For the text-containing cell, return its midpoint in [X, Y] coordinate format. 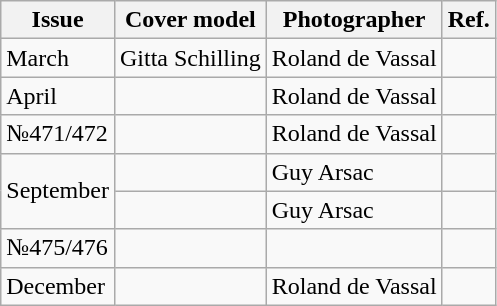
March [58, 58]
September [58, 191]
Photographer [354, 20]
December [58, 286]
April [58, 96]
№471/472 [58, 134]
Cover model [190, 20]
Gitta Schilling [190, 58]
№475/476 [58, 248]
Issue [58, 20]
Ref. [468, 20]
